Provide the (X, Y) coordinate of the cell's center where the given text is located.  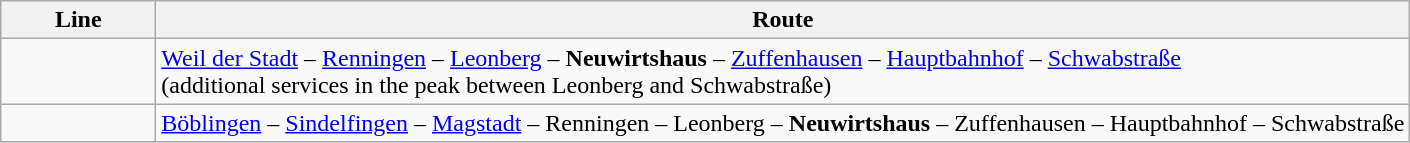
Route (783, 20)
Böblingen – Sindelfingen – Magstadt – Renningen – Leonberg – Neuwirtshaus – Zuffenhausen – Hauptbahnhof – Schwabstraße (783, 123)
Line (78, 20)
